Determine the [X, Y] coordinate at the center of the cell enclosing the given text.  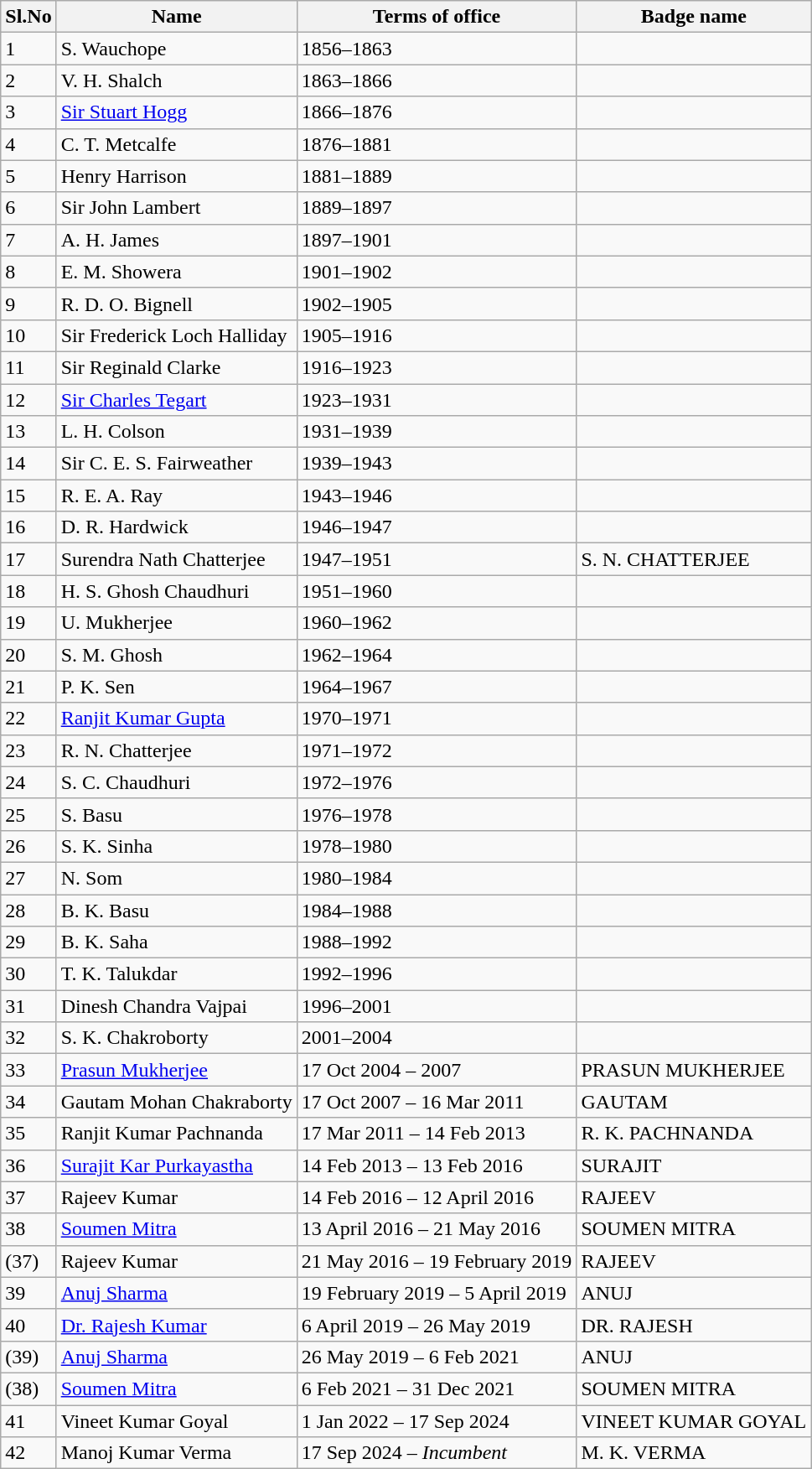
Surendra Nath Chatterjee [176, 559]
1889–1897 [437, 208]
Sir Frederick Loch Halliday [176, 335]
N. Som [176, 878]
37 [28, 1197]
Terms of office [437, 17]
E. M. Showera [176, 272]
S. K. Chakroborty [176, 1038]
14 Feb 2016 – 12 April 2016 [437, 1197]
1897–1901 [437, 240]
1980–1984 [437, 878]
18 [28, 591]
PRASUN MUKHERJEE [694, 1070]
1902–1905 [437, 304]
1863–1866 [437, 80]
C. T. Metcalfe [176, 144]
H. S. Ghosh Chaudhuri [176, 591]
Ranjit Kumar Gupta [176, 719]
Sir Charles Tegart [176, 400]
19 [28, 623]
L. H. Colson [176, 432]
5 [28, 176]
1972–1976 [437, 782]
R. E. A. Ray [176, 496]
42 [28, 1453]
17 Oct 2004 – 2007 [437, 1070]
29 [28, 942]
1964–1967 [437, 687]
33 [28, 1070]
A. H. James [176, 240]
1931–1939 [437, 432]
1947–1951 [437, 559]
17 Oct 2007 – 16 Mar 2011 [437, 1102]
31 [28, 1006]
15 [28, 496]
1901–1902 [437, 272]
Gautam Mohan Chakraborty [176, 1102]
39 [28, 1293]
4 [28, 144]
1856–1863 [437, 49]
1881–1889 [437, 176]
1905–1916 [437, 335]
DR. RAJESH [694, 1325]
26 May 2019 – 6 Feb 2021 [437, 1357]
38 [28, 1229]
D. R. Hardwick [176, 527]
Surajit Kar Purkayastha [176, 1165]
1939–1943 [437, 464]
23 [28, 750]
Vineet Kumar Goyal [176, 1421]
B. K. Basu [176, 910]
Dinesh Chandra Vajpai [176, 1006]
M. K. VERMA [694, 1453]
34 [28, 1102]
11 [28, 367]
R. N. Chatterjee [176, 750]
SURAJIT [694, 1165]
21 [28, 687]
2 [28, 80]
GAUTAM [694, 1102]
32 [28, 1038]
9 [28, 304]
13 [28, 432]
14 Feb 2013 – 13 Feb 2016 [437, 1165]
6 April 2019 – 26 May 2019 [437, 1325]
1971–1972 [437, 750]
17 Mar 2011 – 14 Feb 2013 [437, 1134]
1992–1996 [437, 974]
Name [176, 17]
20 [28, 655]
Prasun Mukherjee [176, 1070]
25 [28, 814]
1951–1960 [437, 591]
S. C. Chaudhuri [176, 782]
R. K. PACHNANDA [694, 1134]
2001–2004 [437, 1038]
1962–1964 [437, 655]
6 Feb 2021 – 31 Dec 2021 [437, 1389]
22 [28, 719]
1946–1947 [437, 527]
16 [28, 527]
36 [28, 1165]
V. H. Shalch [176, 80]
14 [28, 464]
R. D. O. Bignell [176, 304]
6 [28, 208]
1976–1978 [437, 814]
1996–2001 [437, 1006]
P. K. Sen [176, 687]
1960–1962 [437, 623]
VINEET KUMAR GOYAL [694, 1421]
17 Sep 2024 – Incumbent [437, 1453]
8 [28, 272]
Sir Reginald Clarke [176, 367]
S. K. Sinha [176, 846]
30 [28, 974]
17 [28, 559]
1 [28, 49]
S. N. CHATTERJEE [694, 559]
35 [28, 1134]
1923–1931 [437, 400]
S. Wauchope [176, 49]
U. Mukherjee [176, 623]
1866–1876 [437, 112]
B. K. Saha [176, 942]
10 [28, 335]
28 [28, 910]
40 [28, 1325]
19 February 2019 – 5 April 2019 [437, 1293]
Manoj Kumar Verma [176, 1453]
1916–1923 [437, 367]
S. Basu [176, 814]
1978–1980 [437, 846]
1876–1881 [437, 144]
24 [28, 782]
1 Jan 2022 – 17 Sep 2024 [437, 1421]
Sir Stuart Hogg [176, 112]
(38) [28, 1389]
7 [28, 240]
Dr. Rajesh Kumar [176, 1325]
13 April 2016 – 21 May 2016 [437, 1229]
1943–1946 [437, 496]
1988–1992 [437, 942]
26 [28, 846]
(39) [28, 1357]
Sir C. E. S. Fairweather [176, 464]
Sl.No [28, 17]
27 [28, 878]
3 [28, 112]
Henry Harrison [176, 176]
S. M. Ghosh [176, 655]
(37) [28, 1261]
21 May 2016 – 19 February 2019 [437, 1261]
1984–1988 [437, 910]
41 [28, 1421]
1970–1971 [437, 719]
Badge name [694, 17]
12 [28, 400]
Ranjit Kumar Pachnanda [176, 1134]
Sir John Lambert [176, 208]
T. K. Talukdar [176, 974]
